From the cell containing the given text, extract its center point as (X, Y) coordinate. 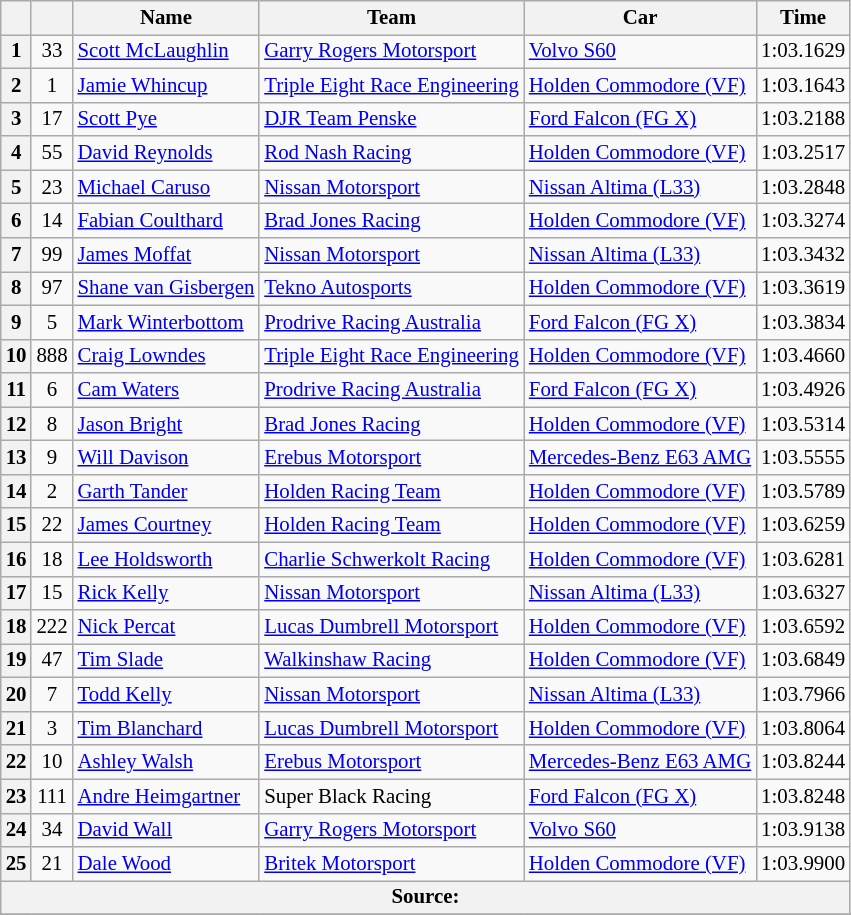
1:03.6281 (803, 559)
Craig Lowndes (166, 356)
1:03.3619 (803, 288)
Scott McLaughlin (166, 51)
1:03.2517 (803, 153)
24 (16, 830)
47 (52, 661)
1:03.8244 (803, 762)
Time (803, 18)
Lee Holdsworth (166, 559)
1:03.4660 (803, 356)
99 (52, 255)
1:03.1629 (803, 51)
1:03.6327 (803, 593)
25 (16, 864)
888 (52, 356)
111 (52, 796)
James Courtney (166, 525)
DJR Team Penske (392, 119)
James Moffat (166, 255)
55 (52, 153)
4 (16, 153)
1:03.6259 (803, 525)
1:03.2848 (803, 187)
Jason Bright (166, 424)
19 (16, 661)
Garth Tander (166, 491)
Rod Nash Racing (392, 153)
Name (166, 18)
Nick Percat (166, 627)
Dale Wood (166, 864)
1:03.5555 (803, 458)
1:03.8248 (803, 796)
1:03.7966 (803, 695)
Will Davison (166, 458)
1:03.3274 (803, 221)
12 (16, 424)
Cam Waters (166, 390)
97 (52, 288)
Ashley Walsh (166, 762)
11 (16, 390)
33 (52, 51)
David Wall (166, 830)
Walkinshaw Racing (392, 661)
Scott Pye (166, 119)
Tekno Autosports (392, 288)
1:03.6849 (803, 661)
David Reynolds (166, 153)
16 (16, 559)
1:03.2188 (803, 119)
13 (16, 458)
1:03.6592 (803, 627)
1:03.5314 (803, 424)
34 (52, 830)
1:03.9138 (803, 830)
1:03.3432 (803, 255)
Michael Caruso (166, 187)
Andre Heimgartner (166, 796)
Fabian Coulthard (166, 221)
Shane van Gisbergen (166, 288)
1:03.8064 (803, 728)
Mark Winterbottom (166, 322)
Car (640, 18)
1:03.1643 (803, 85)
Todd Kelly (166, 695)
Rick Kelly (166, 593)
Tim Slade (166, 661)
222 (52, 627)
Charlie Schwerkolt Racing (392, 559)
1:03.5789 (803, 491)
1:03.3834 (803, 322)
Source: (426, 898)
Britek Motorsport (392, 864)
Jamie Whincup (166, 85)
Team (392, 18)
1:03.4926 (803, 390)
20 (16, 695)
Super Black Racing (392, 796)
Tim Blanchard (166, 728)
1:03.9900 (803, 864)
